Output the (X, Y) coordinate of the center of the cell containing the given text.  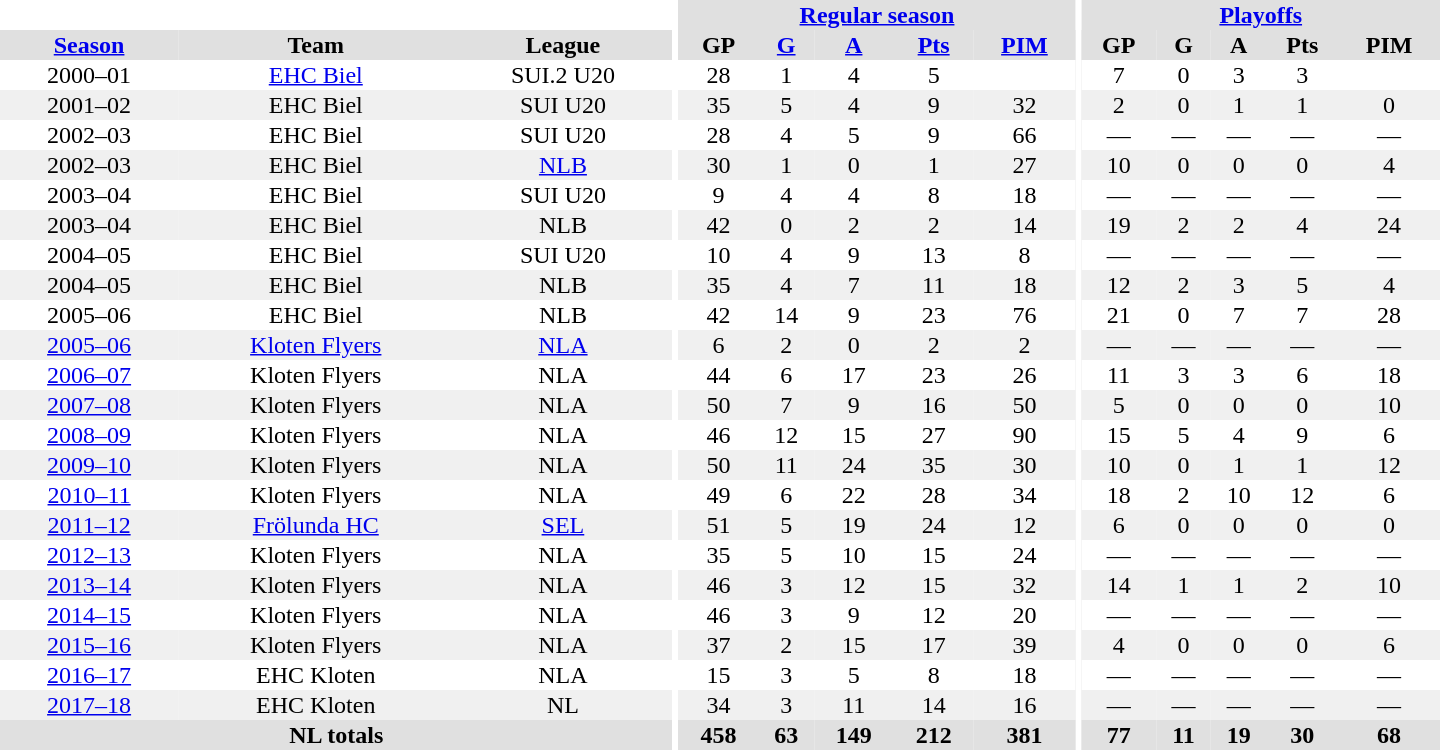
381 (1025, 735)
Team (316, 45)
2000–01 (89, 75)
2010–11 (89, 495)
39 (1025, 645)
68 (1389, 735)
2006–07 (89, 375)
2014–15 (89, 615)
20 (1025, 615)
90 (1025, 435)
SEL (562, 525)
77 (1118, 735)
Season (89, 45)
22 (854, 495)
2012–13 (89, 555)
149 (854, 735)
37 (719, 645)
49 (719, 495)
44 (719, 375)
63 (786, 735)
2009–10 (89, 465)
NL (562, 705)
2011–12 (89, 525)
League (562, 45)
2015–16 (89, 645)
Frölunda HC (316, 525)
2008–09 (89, 435)
SUI.2 U20 (562, 75)
21 (1118, 315)
Regular season (878, 15)
66 (1025, 135)
13 (934, 255)
NL totals (336, 735)
2017–18 (89, 705)
2016–17 (89, 675)
26 (1025, 375)
76 (1025, 315)
458 (719, 735)
51 (719, 525)
2013–14 (89, 585)
2007–08 (89, 405)
212 (934, 735)
Playoffs (1260, 15)
2001–02 (89, 105)
